From the cell containing the given text, extract its center point as (X, Y) coordinate. 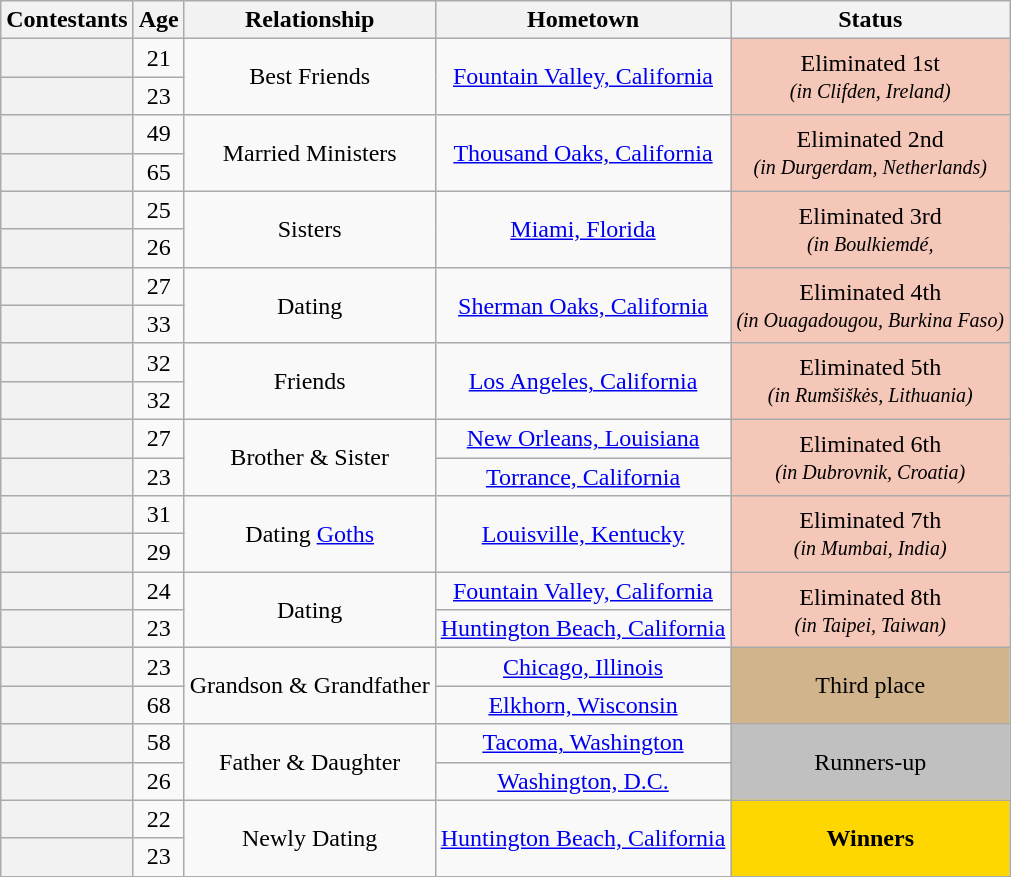
Washington, D.C. (583, 781)
Status (870, 20)
Dating Goths (310, 534)
Sherman Oaks, California (583, 305)
Los Angeles, California (583, 381)
Sisters (310, 229)
Best Friends (310, 77)
Grandson & Grandfather (310, 686)
Eliminated 6th(in Dubrovnik, Croatia) (870, 457)
Eliminated 2nd(in Durgerdam, Netherlands) (870, 153)
Third place (870, 686)
Married Ministers (310, 153)
Eliminated 7th(in Mumbai, India) (870, 534)
Winners (870, 838)
Chicago, Illinois (583, 667)
Brother & Sister (310, 457)
58 (158, 743)
25 (158, 210)
Relationship (310, 20)
24 (158, 591)
Father & Daughter (310, 762)
Torrance, California (583, 477)
Eliminated 8th(in Taipei, Taiwan) (870, 610)
Eliminated 4th(in Ouagadougou, Burkina Faso) (870, 305)
31 (158, 515)
Louisville, Kentucky (583, 534)
New Orleans, Louisiana (583, 438)
Contestants (67, 20)
33 (158, 324)
22 (158, 819)
Eliminated 1st(in Clifden, Ireland) (870, 77)
Runners-up (870, 762)
68 (158, 705)
Newly Dating (310, 838)
Friends (310, 381)
65 (158, 172)
Tacoma, Washington (583, 743)
Age (158, 20)
Hometown (583, 20)
29 (158, 553)
Thousand Oaks, California (583, 153)
49 (158, 134)
Eliminated 3rd(in Boulkiemdé, (870, 229)
Elkhorn, Wisconsin (583, 705)
Miami, Florida (583, 229)
21 (158, 58)
Eliminated 5th(in Rumšiškės, Lithuania) (870, 381)
